Provide the (x, y) coordinate of the cell's center where the given text is located.  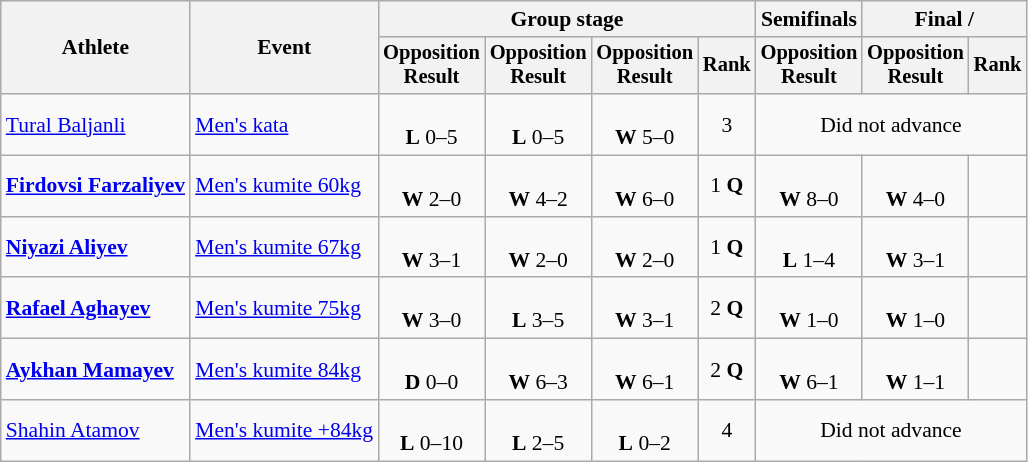
Men's kata (284, 124)
Semifinals (810, 19)
Men's kumite 60kg (284, 186)
D 0–0 (432, 370)
L 1–4 (810, 248)
W 1–1 (916, 370)
W 4–2 (538, 186)
Final / (944, 19)
Aykhan Mamayev (96, 370)
Tural Baljanli (96, 124)
W 6–0 (644, 186)
W 6–3 (538, 370)
Rafael Aghayev (96, 308)
Men's kumite 67kg (284, 248)
Athlete (96, 48)
Niyazi Aliyev (96, 248)
L 2–5 (538, 430)
Group stage (566, 19)
W 5–0 (644, 124)
Shahin Atamov (96, 430)
Event (284, 48)
3 (727, 124)
W 8–0 (810, 186)
4 (727, 430)
W 4–0 (916, 186)
W 3–0 (432, 308)
L 0–2 (644, 430)
Men's kumite 84kg (284, 370)
Firdovsi Farzaliyev (96, 186)
Men's kumite +84kg (284, 430)
L 3–5 (538, 308)
L 0–10 (432, 430)
Men's kumite 75kg (284, 308)
